Output the [x, y] coordinate of the center of the cell containing the given text.  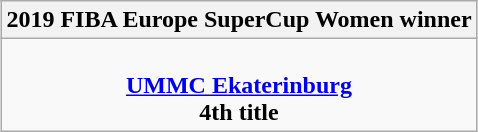
2019 FIBA Europe SuperCup Women winner [239, 20]
UMMC Ekaterinburg4th title [239, 85]
